Find where the given text appears and provide that cell's center as (x, y) coordinate. 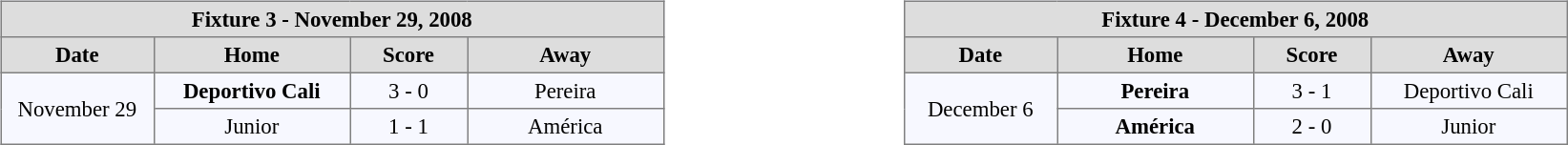
2 - 0 (1311, 127)
Fixture 3 - November 29, 2008 (331, 19)
3 - 1 (1311, 91)
Fixture 4 - December 6, 2008 (1235, 19)
3 - 0 (408, 91)
December 6 (980, 109)
November 29 (76, 109)
1 - 1 (408, 127)
